From the cell containing the given text, extract its center point as [x, y] coordinate. 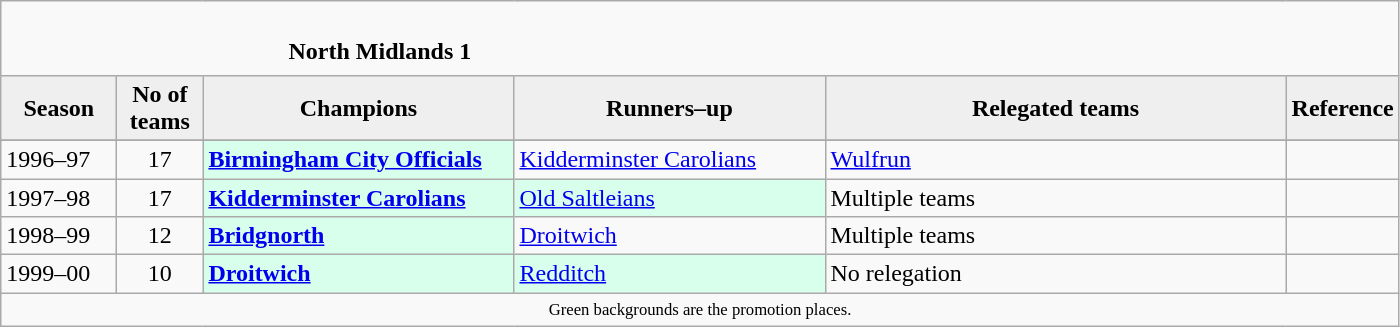
1998–99 [59, 236]
Relegated teams [1056, 108]
Bridgnorth [358, 236]
Birmingham City Officials [358, 159]
No of teams [160, 108]
Old Saltleians [670, 197]
1997–98 [59, 197]
Reference [1342, 108]
12 [160, 236]
Wulfrun [1056, 159]
Champions [358, 108]
Green backgrounds are the promotion places. [700, 310]
1999–00 [59, 274]
Season [59, 108]
1996–97 [59, 159]
No relegation [1056, 274]
10 [160, 274]
Redditch [670, 274]
Runners–up [670, 108]
